For the text-containing cell, return its midpoint in [x, y] coordinate format. 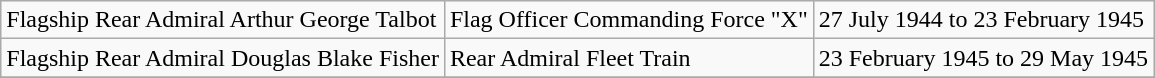
Flagship Rear Admiral Douglas Blake Fisher [223, 58]
Flag Officer Commanding Force "X" [628, 20]
Rear Admiral Fleet Train [628, 58]
23 February 1945 to 29 May 1945 [983, 58]
Flagship Rear Admiral Arthur George Talbot [223, 20]
27 July 1944 to 23 February 1945 [983, 20]
